Provide the (x, y) coordinate of the cell's center where the given text is located.  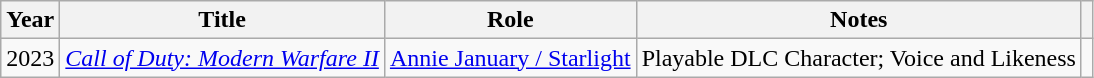
Title (222, 20)
Call of Duty: Modern Warfare II (222, 58)
Year (30, 20)
Annie January / Starlight (510, 58)
Role (510, 20)
Notes (858, 20)
2023 (30, 58)
Playable DLC Character; Voice and Likeness (858, 58)
